Return the (x, y) coordinate for the center point of the cell that contains the specified text.  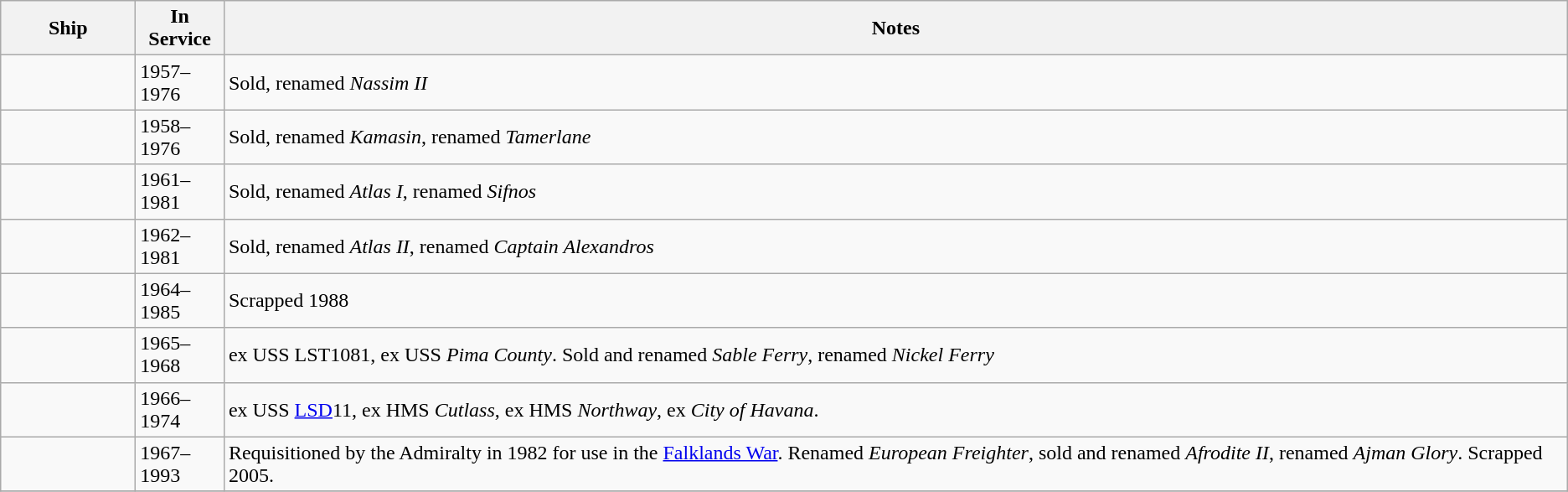
1958–1976 (180, 137)
1957–1976 (180, 82)
ex USS LSD11, ex HMS Cutlass, ex HMS Northway, ex City of Havana. (895, 409)
Sold, renamed Nassim II (895, 82)
In Service (180, 28)
1966–1974 (180, 409)
ex USS LST1081, ex USS Pima County. Sold and renamed Sable Ferry, renamed Nickel Ferry (895, 355)
1967–1993 (180, 464)
Sold, renamed Atlas II, renamed Captain Alexandros (895, 246)
1965–1968 (180, 355)
Sold, renamed Atlas I, renamed Sifnos (895, 191)
Notes (895, 28)
Scrapped 1988 (895, 300)
1962–1981 (180, 246)
Ship (69, 28)
1961–1981 (180, 191)
1964–1985 (180, 300)
Sold, renamed Kamasin, renamed Tamerlane (895, 137)
